Locate the cell with the specified text and output its (x, y) center coordinate. 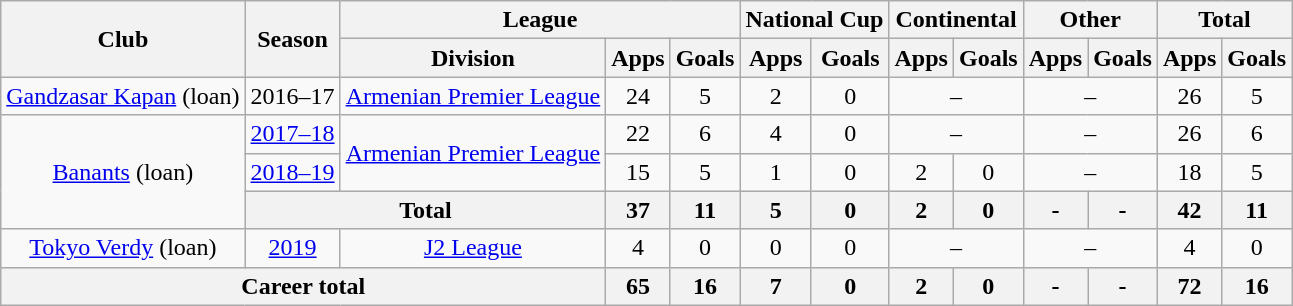
2017–18 (292, 134)
National Cup (814, 20)
Other (1090, 20)
1 (776, 172)
League (540, 20)
J2 League (473, 248)
72 (1189, 286)
42 (1189, 210)
22 (638, 134)
Division (473, 58)
Season (292, 39)
15 (638, 172)
24 (638, 96)
7 (776, 286)
2018–19 (292, 172)
Continental (956, 20)
2016–17 (292, 96)
37 (638, 210)
18 (1189, 172)
Banants (loan) (123, 172)
Tokyo Verdy (loan) (123, 248)
65 (638, 286)
Career total (304, 286)
Club (123, 39)
Gandzasar Kapan (loan) (123, 96)
2019 (292, 248)
